Output the (x, y) coordinate of the center of the cell containing the given text.  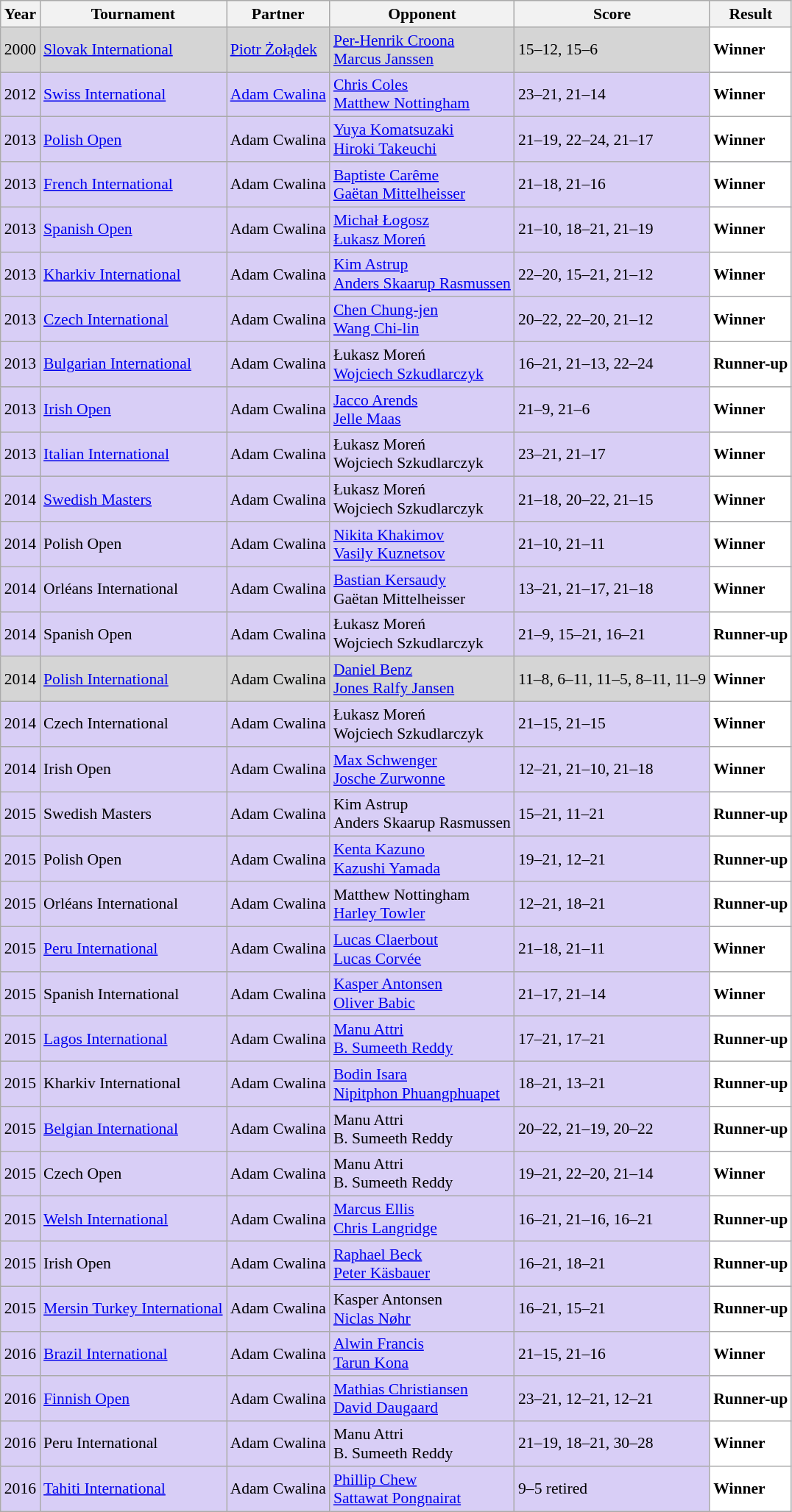
Nikita Khakimov Vasily Kuznetsov (422, 544)
21–15, 21–15 (612, 724)
12–21, 21–10, 21–18 (612, 770)
Bodin Isara Nipitphon Phuangphuapet (422, 1085)
19–21, 22–20, 21–14 (612, 1174)
13–21, 21–17, 21–18 (612, 589)
15–21, 11–21 (612, 814)
Tahiti International (133, 1489)
21–19, 22–24, 21–17 (612, 140)
21–15, 21–16 (612, 1354)
16–21, 21–13, 22–24 (612, 365)
Mathias Christiansen David Daugaard (422, 1399)
20–22, 21–19, 20–22 (612, 1129)
Year (21, 14)
Max Schwenger Josche Zurwonne (422, 770)
Belgian International (133, 1129)
23–21, 21–14 (612, 94)
Opponent (422, 14)
17–21, 17–21 (612, 1039)
2012 (21, 94)
Bulgarian International (133, 365)
Michał Łogosz Łukasz Moreń (422, 230)
23–21, 21–17 (612, 455)
23–21, 12–21, 12–21 (612, 1399)
Welsh International (133, 1218)
16–21, 15–21 (612, 1308)
21–19, 18–21, 30–28 (612, 1444)
21–10, 21–11 (612, 544)
21–9, 21–6 (612, 409)
Matthew Nottingham Harley Towler (422, 904)
Baptiste Carême Gaëtan Mittelheisser (422, 184)
Daniel Benz Jones Ralfy Jansen (422, 680)
Piotr Żołądek (278, 50)
Yuya Komatsuzaki Hiroki Takeuchi (422, 140)
21–18, 20–22, 21–15 (612, 499)
16–21, 21–16, 16–21 (612, 1218)
Czech Open (133, 1174)
Per-Henrik Croona Marcus Janssen (422, 50)
Swiss International (133, 94)
Spanish International (133, 993)
21–17, 21–14 (612, 993)
Marcus Ellis Chris Langridge (422, 1218)
9–5 retired (612, 1489)
Polish International (133, 680)
21–18, 21–11 (612, 949)
Result (751, 14)
19–21, 12–21 (612, 859)
Lagos International (133, 1039)
Finnish Open (133, 1399)
16–21, 18–21 (612, 1264)
20–22, 22–20, 21–12 (612, 319)
Mersin Turkey International (133, 1308)
Alwin Francis Tarun Kona (422, 1354)
Kasper Antonsen Niclas Nøhr (422, 1308)
Brazil International (133, 1354)
11–8, 6–11, 11–5, 8–11, 11–9 (612, 680)
Chris Coles Matthew Nottingham (422, 94)
Italian International (133, 455)
21–10, 18–21, 21–19 (612, 230)
18–21, 13–21 (612, 1085)
Chen Chung-jen Wang Chi-lin (422, 319)
2000 (21, 50)
Kasper Antonsen Oliver Babic (422, 993)
15–12, 15–6 (612, 50)
French International (133, 184)
Slovak International (133, 50)
21–18, 21–16 (612, 184)
Lucas Claerbout Lucas Corvée (422, 949)
21–9, 15–21, 16–21 (612, 634)
Jacco Arends Jelle Maas (422, 409)
Partner (278, 14)
Phillip Chew Sattawat Pongnairat (422, 1489)
Bastian Kersaudy Gaëtan Mittelheisser (422, 589)
Tournament (133, 14)
Kenta Kazuno Kazushi Yamada (422, 859)
12–21, 18–21 (612, 904)
Raphael Beck Peter Käsbauer (422, 1264)
Score (612, 14)
22–20, 15–21, 21–12 (612, 274)
